Extract the (x, y) coordinate from the center of the cell holding the provided text.  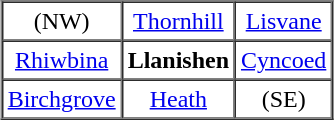
Heath (178, 100)
(SE) (284, 100)
Lisvane (284, 22)
Thornhill (178, 22)
Birchgrove (62, 100)
Llanishen (178, 60)
Rhiwbina (62, 60)
Cyncoed (284, 60)
(NW) (62, 22)
